Extract the [x, y] coordinate from the center of the cell holding the provided text.  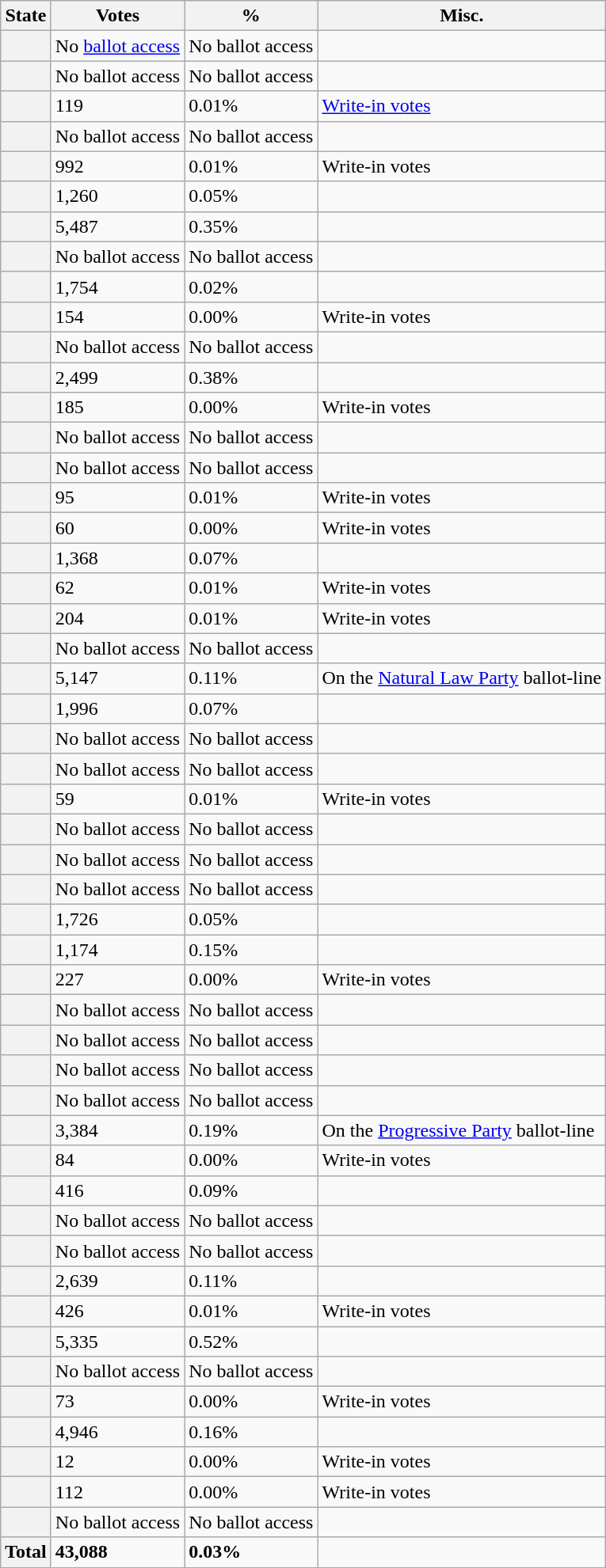
State [26, 16]
5,487 [117, 226]
62 [117, 588]
On the Natural Law Party ballot-line [462, 678]
0.35% [251, 226]
185 [117, 408]
112 [117, 1492]
12 [117, 1462]
992 [117, 166]
0.38% [251, 378]
0.52% [251, 1342]
1,260 [117, 196]
95 [117, 498]
0.19% [251, 1130]
0.03% [251, 1552]
On the Progressive Party ballot-line [462, 1130]
154 [117, 317]
59 [117, 799]
1,996 [117, 708]
60 [117, 528]
0.09% [251, 1190]
Votes [117, 16]
Misc. [462, 16]
5,147 [117, 678]
Total [26, 1552]
2,639 [117, 1281]
3,384 [117, 1130]
4,946 [117, 1432]
73 [117, 1402]
1,368 [117, 558]
227 [117, 980]
416 [117, 1190]
119 [117, 106]
1,174 [117, 950]
426 [117, 1311]
1,754 [117, 287]
0.02% [251, 287]
204 [117, 618]
5,335 [117, 1342]
2,499 [117, 378]
1,726 [117, 920]
0.15% [251, 950]
43,088 [117, 1552]
84 [117, 1160]
% [251, 16]
0.16% [251, 1432]
